From the cell containing the given text, extract its center point as (X, Y) coordinate. 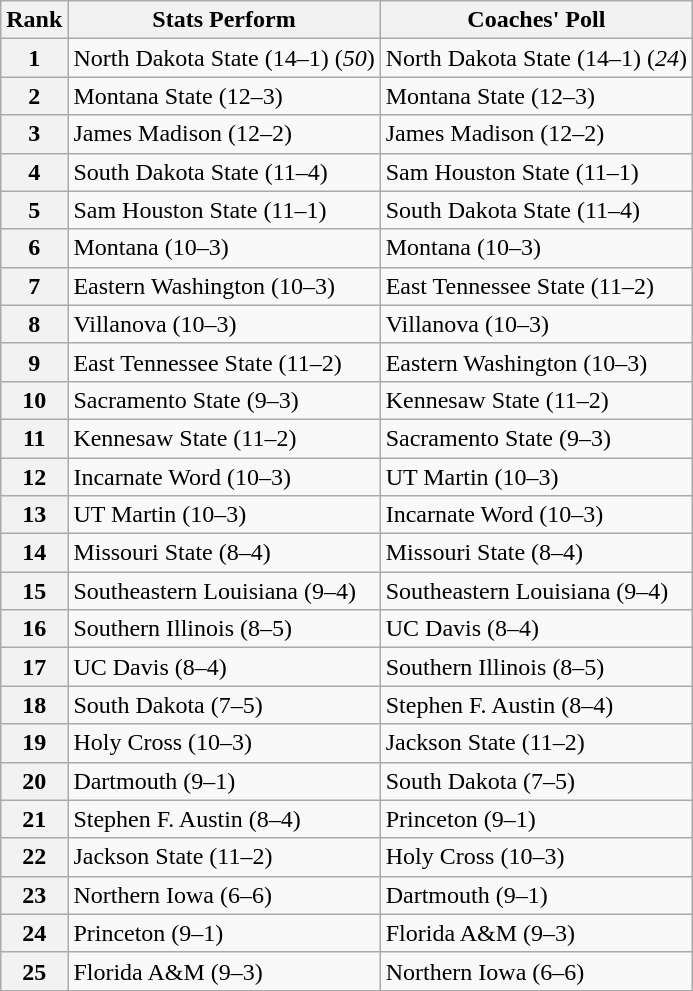
13 (34, 515)
14 (34, 553)
6 (34, 248)
18 (34, 705)
16 (34, 629)
North Dakota State (14–1) (24) (536, 58)
10 (34, 400)
9 (34, 362)
North Dakota State (14–1) (50) (224, 58)
5 (34, 210)
2 (34, 96)
22 (34, 857)
7 (34, 286)
25 (34, 971)
20 (34, 781)
11 (34, 438)
Coaches' Poll (536, 20)
Rank (34, 20)
12 (34, 477)
15 (34, 591)
1 (34, 58)
8 (34, 324)
17 (34, 667)
23 (34, 895)
21 (34, 819)
Stats Perform (224, 20)
4 (34, 172)
19 (34, 743)
24 (34, 933)
3 (34, 134)
